Search for the cell housing the specified text and yield its [X, Y] center coordinate. 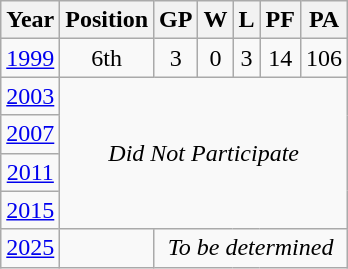
2007 [30, 134]
106 [324, 58]
To be determined [251, 248]
Did Not Participate [204, 153]
L [246, 20]
2025 [30, 248]
1999 [30, 58]
2011 [30, 172]
Year [30, 20]
PF [280, 20]
6th [107, 58]
Position [107, 20]
2003 [30, 96]
14 [280, 58]
GP [176, 20]
2015 [30, 210]
PA [324, 20]
W [216, 20]
0 [216, 58]
